Capture the cell that displays the provided text and extract its (X, Y) central coordinate. 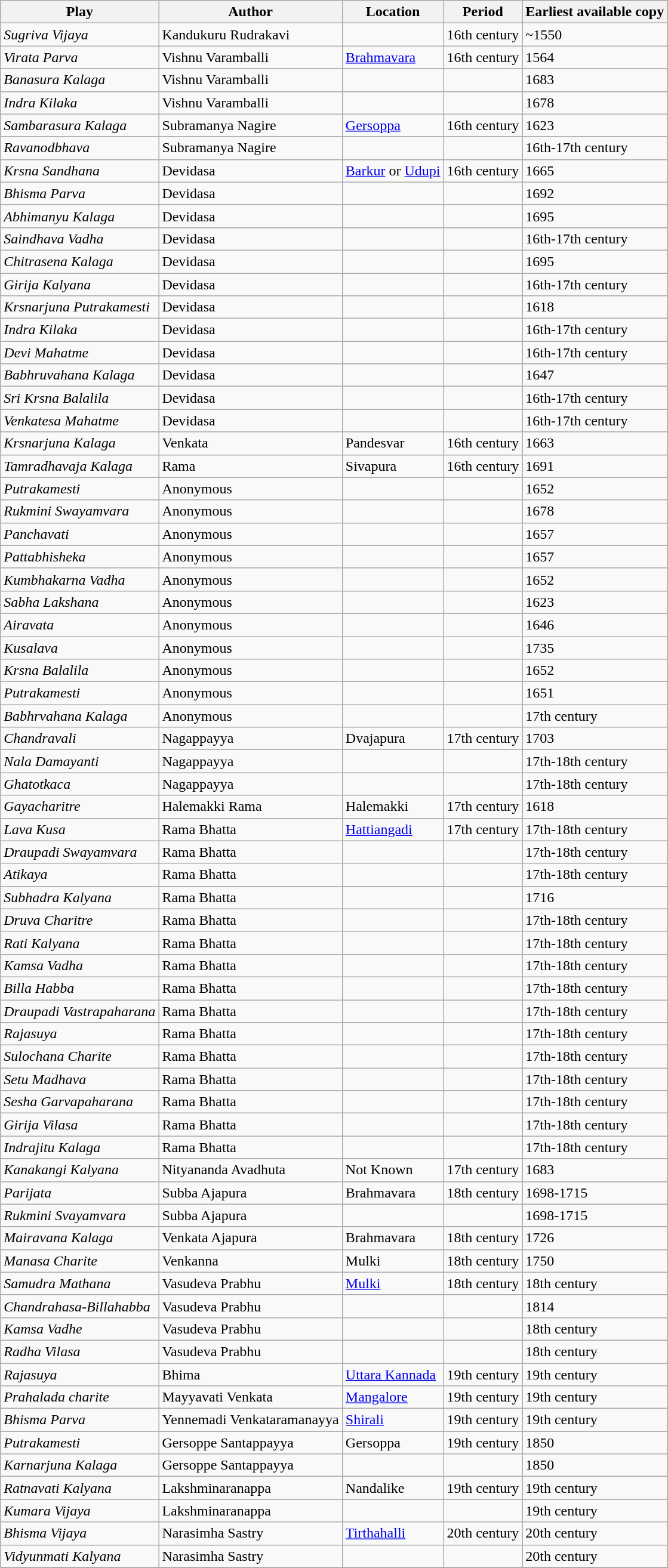
Ghatotkaca (80, 784)
Mairavana Kalaga (80, 1238)
Rati Kalyana (80, 943)
Sulochana Charite (80, 1057)
Krsnarjuna Kalaga (80, 443)
1750 (595, 1261)
1814 (595, 1306)
Kamsa Vadhe (80, 1329)
Kamsa Vadha (80, 965)
Venkata (251, 443)
Play (80, 12)
Krsnarjuna Putrakamesti (80, 307)
Sambarasura Kalaga (80, 125)
Abhimanyu Kalaga (80, 216)
Venkanna (251, 1261)
Draupadi Vastrapaharana (80, 1011)
Period (483, 12)
Vidyunmati Kalyana (80, 1556)
Druva Charitre (80, 920)
Chitrasena Kalaga (80, 261)
Kumara Vijaya (80, 1511)
Gayacharitre (80, 807)
Saindhava Vadha (80, 239)
1564 (595, 57)
Krsna Balalila (80, 671)
Author (251, 12)
Manasa Charite (80, 1261)
1647 (595, 375)
Parijata (80, 1193)
Sugriva Vijaya (80, 35)
Sesha Garvapaharana (80, 1102)
Devi Mahatme (80, 353)
Dvajapura (393, 739)
Not Known (393, 1170)
Tamradhavaja Kalaga (80, 466)
Airavata (80, 625)
Tirthahalli (393, 1533)
Babhrvahana Kalaga (80, 716)
Nandalike (393, 1488)
Bhima (251, 1374)
Rukmini Swayamvara (80, 511)
1716 (595, 897)
Ravanodbhava (80, 148)
Kanakangi Kalyana (80, 1170)
Sri Krsna Balalila (80, 398)
Indrajitu Kalaga (80, 1147)
Billa Habba (80, 988)
Radha Vilasa (80, 1351)
Banasura Kalaga (80, 80)
Lava Kusa (80, 829)
Kumbhakarna Vadha (80, 579)
Karnarjuna Kalaga (80, 1465)
~1550 (595, 35)
Babhruvahana Kalaga (80, 375)
1663 (595, 443)
Girija Kalyana (80, 285)
Ratnavati Kalyana (80, 1488)
Barkur or Udupi (393, 171)
Pandesvar (393, 443)
Mangalore (393, 1397)
Setu Madhava (80, 1079)
Uttara Kannada (393, 1374)
Chandrahasa-Billahabba (80, 1306)
Nala Damayanti (80, 761)
1691 (595, 466)
1651 (595, 693)
1703 (595, 739)
Sabha Lakshana (80, 602)
1665 (595, 171)
Rama (251, 466)
Bhisma Vijaya (80, 1533)
Location (393, 12)
Krsna Sandhana (80, 171)
Girija Vilasa (80, 1125)
Hattiangadi (393, 829)
Subhadra Kalyana (80, 897)
Halemakki Rama (251, 807)
Pattabhisheka (80, 557)
Venkatesa Mahatme (80, 421)
1692 (595, 193)
Rukmini Svayamvara (80, 1215)
Kandukuru Rudrakavi (251, 35)
Shirali (393, 1420)
1735 (595, 647)
Draupadi Swayamvara (80, 852)
Panchavati (80, 534)
Atikaya (80, 875)
Venkata Ajapura (251, 1238)
Chandravali (80, 739)
Yennemadi Venkataramanayya (251, 1420)
Samudra Mathana (80, 1283)
1646 (595, 625)
Nityananda Avadhuta (251, 1170)
Halemakki (393, 807)
Mayyavati Venkata (251, 1397)
1726 (595, 1238)
Sivapura (393, 466)
Kusalava (80, 647)
Earliest available copy (595, 12)
Prahalada charite (80, 1397)
Virata Parva (80, 57)
